For the text-containing cell, return its midpoint in (x, y) coordinate format. 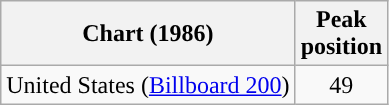
Peakposition (341, 34)
Chart (1986) (148, 34)
United States (Billboard 200) (148, 85)
49 (341, 85)
